Scan for the cell matching the given text and deliver its [x, y] coordinate at center. 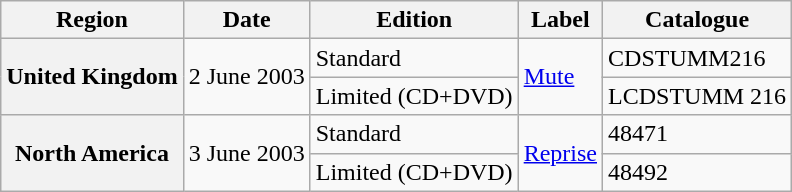
Label [560, 20]
CDSTUMM216 [698, 58]
North America [92, 153]
3 June 2003 [246, 153]
Reprise [560, 153]
Edition [414, 20]
48492 [698, 172]
Region [92, 20]
Mute [560, 77]
48471 [698, 134]
2 June 2003 [246, 77]
Date [246, 20]
Catalogue [698, 20]
LCDSTUMM 216 [698, 96]
United Kingdom [92, 77]
